Find where the given text appears and provide that cell's center as (X, Y) coordinate. 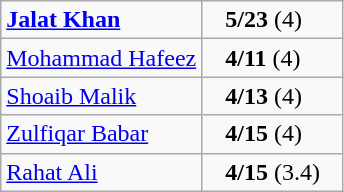
4/13 (4) (273, 96)
5/23 (4) (273, 20)
4/11 (4) (273, 58)
Jalat Khan (102, 20)
Rahat Ali (102, 172)
Zulfiqar Babar (102, 134)
4/15 (3.4) (273, 172)
4/15 (4) (273, 134)
Mohammad Hafeez (102, 58)
Shoaib Malik (102, 96)
